From the cell containing the given text, extract its center point as (x, y) coordinate. 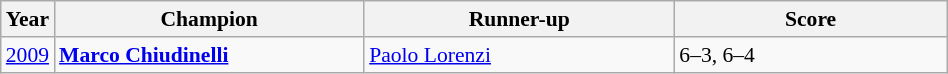
2009 (28, 55)
Paolo Lorenzi (519, 55)
6–3, 6–4 (810, 55)
Score (810, 19)
Marco Chiudinelli (209, 55)
Champion (209, 19)
Year (28, 19)
Runner-up (519, 19)
